Return (x, y) of the center of cell containing provided text 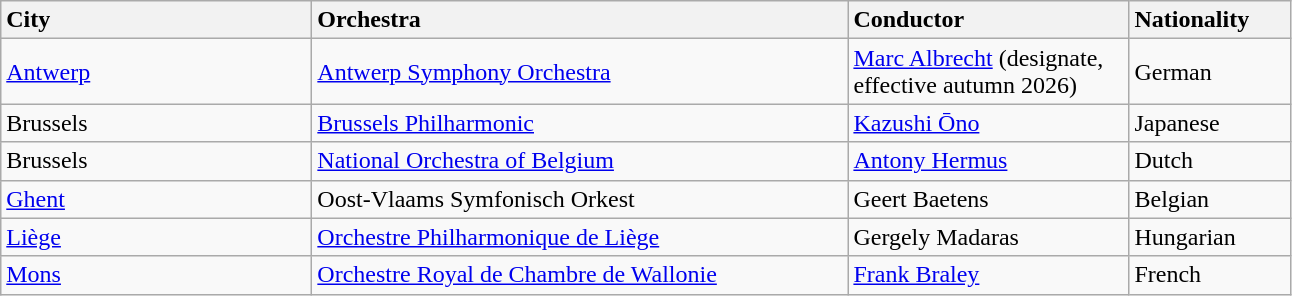
City (156, 20)
Belgian (1210, 199)
French (1210, 275)
Geert Baetens (988, 199)
German (1210, 72)
Hungarian (1210, 237)
Orchestre Royal de Chambre de Wallonie (580, 275)
Conductor (988, 20)
Frank Braley (988, 275)
Japanese (1210, 123)
Ghent (156, 199)
Brussels Philharmonic (580, 123)
Dutch (1210, 161)
Marc Albrecht (designate, effective autumn 2026) (988, 72)
Mons (156, 275)
Kazushi Ōno (988, 123)
Liège (156, 237)
Orchestra (580, 20)
National Orchestra of Belgium (580, 161)
Oost-Vlaams Symfonisch Orkest (580, 199)
Nationality (1210, 20)
Orchestre Philharmonique de Liège (580, 237)
Antwerp (156, 72)
Antony Hermus (988, 161)
Gergely Madaras (988, 237)
Antwerp Symphony Orchestra (580, 72)
